Detect which cell encompasses the target text, then output its [X, Y] center coordinate. 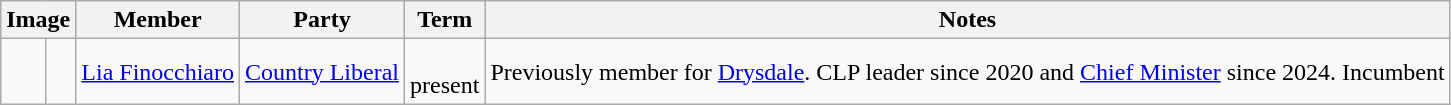
present [445, 72]
Party [322, 20]
Notes [968, 20]
Previously member for Drysdale. CLP leader since 2020 and Chief Minister since 2024. Incumbent [968, 72]
Image [38, 20]
Term [445, 20]
Member [158, 20]
Lia Finocchiaro [158, 72]
Country Liberal [322, 72]
